Extract the [X, Y] coordinate from the center of the cell holding the provided text.  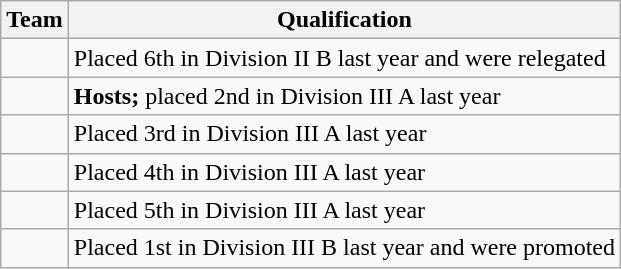
Placed 3rd in Division III A last year [344, 134]
Qualification [344, 20]
Hosts; placed 2nd in Division III A last year [344, 96]
Placed 6th in Division II B last year and were relegated [344, 58]
Placed 5th in Division III A last year [344, 210]
Placed 4th in Division III A last year [344, 172]
Team [35, 20]
Placed 1st in Division III B last year and were promoted [344, 248]
